Scan for the cell matching the given text and deliver its (X, Y) coordinate at center. 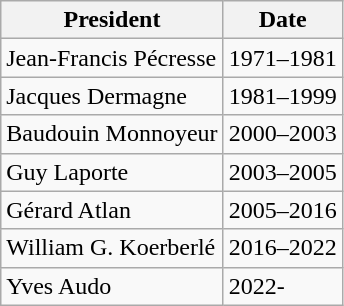
Baudouin Monnoyeur (112, 134)
Date (282, 20)
Yves Audo (112, 286)
2005–2016 (282, 210)
2003–2005 (282, 172)
President (112, 20)
1981–1999 (282, 96)
Jacques Dermagne (112, 96)
Jean-Francis Pécresse (112, 58)
Guy Laporte (112, 172)
1971–1981 (282, 58)
Gérard Atlan (112, 210)
2022- (282, 286)
2016–2022 (282, 248)
2000–2003 (282, 134)
William G. Koerberlé (112, 248)
